Locate the cell with the specified text and output its [x, y] center coordinate. 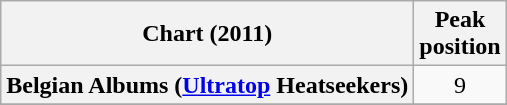
Belgian Albums (Ultratop Heatseekers) [208, 85]
Chart (2011) [208, 34]
Peak position [460, 34]
9 [460, 85]
